Determine the (x, y) coordinate at the center of the cell enclosing the given text.  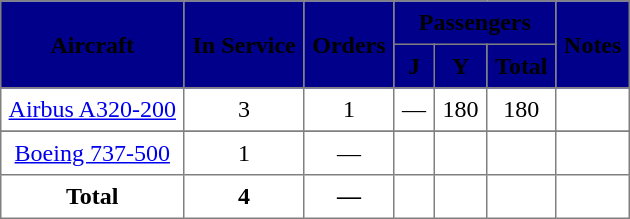
Aircraft (92, 44)
J (414, 66)
Notes (593, 44)
Boeing 737-500 (92, 153)
Airbus A320-200 (92, 110)
3 (244, 110)
In Service (244, 44)
Passengers (475, 23)
Orders (349, 44)
4 (244, 197)
Y (460, 66)
